Output the (X, Y) coordinate of the center of the cell containing the given text.  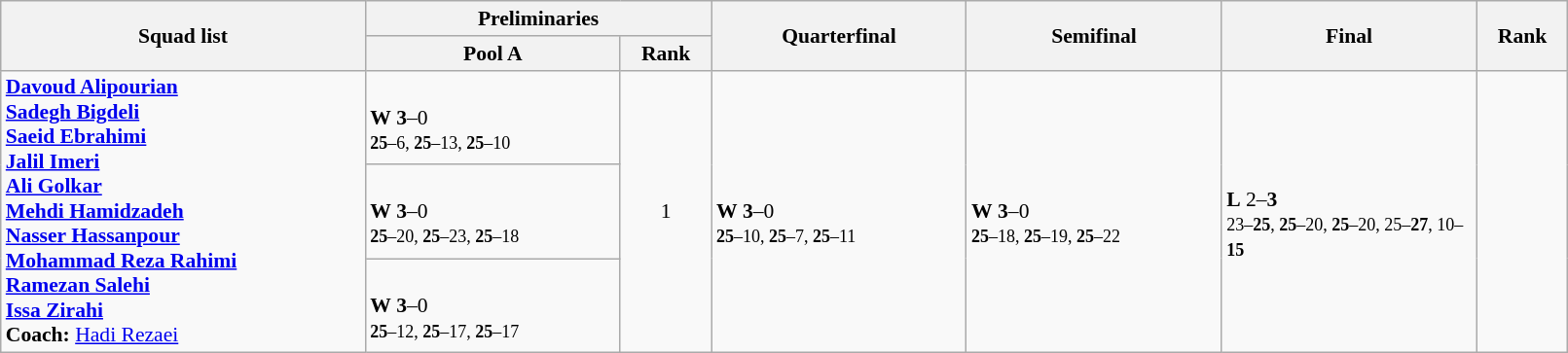
W 3–025–18, 25–19, 25–22 (1094, 212)
Final (1349, 35)
W 3–025–6, 25–13, 25–10 (492, 117)
1 (666, 212)
Squad list (183, 35)
L 2–323–25, 25–20, 25–20, 25–27, 10–15 (1349, 212)
W 3–025–20, 25–23, 25–18 (492, 212)
Preliminaries (538, 18)
Quarterfinal (839, 35)
Pool A (492, 53)
Semifinal (1094, 35)
W 3–025–10, 25–7, 25–11 (839, 212)
W 3–025–12, 25–17, 25–17 (492, 305)
